Determine the (X, Y) coordinate at the center of the cell enclosing the given text.  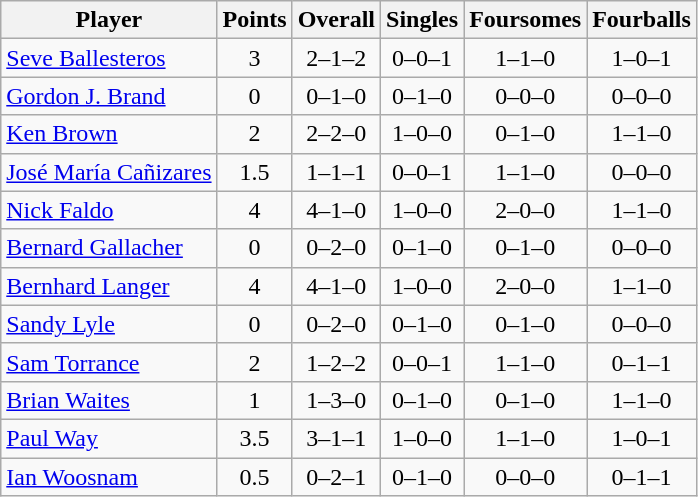
0.5 (254, 477)
Sandy Lyle (109, 324)
Seve Ballesteros (109, 58)
1 (254, 400)
Nick Faldo (109, 210)
Brian Waites (109, 400)
Sam Torrance (109, 362)
2–1–2 (336, 58)
Paul Way (109, 438)
Singles (422, 20)
3.5 (254, 438)
Ken Brown (109, 134)
José María Cañizares (109, 172)
Points (254, 20)
Gordon J. Brand (109, 96)
1–2–2 (336, 362)
3 (254, 58)
Bernard Gallacher (109, 248)
3–1–1 (336, 438)
Ian Woosnam (109, 477)
Player (109, 20)
1–3–0 (336, 400)
Bernhard Langer (109, 286)
Fourballs (642, 20)
0–2–1 (336, 477)
1.5 (254, 172)
Foursomes (526, 20)
2–2–0 (336, 134)
1–1–1 (336, 172)
Overall (336, 20)
